Determine the [X, Y] coordinate at the center of the cell enclosing the given text.  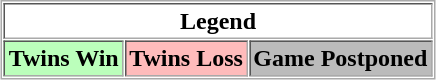
Legend [218, 21]
Game Postponed [340, 58]
Twins Win [64, 58]
Twins Loss [186, 58]
